Determine the (x, y) coordinate at the center of the cell enclosing the given text.  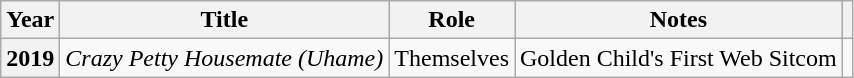
Themselves (452, 58)
Golden Child's First Web Sitcom (678, 58)
Crazy Petty Housemate (Uhame) (224, 58)
2019 (30, 58)
Title (224, 20)
Year (30, 20)
Notes (678, 20)
Role (452, 20)
